Capture the cell that displays the provided text and extract its [X, Y] central coordinate. 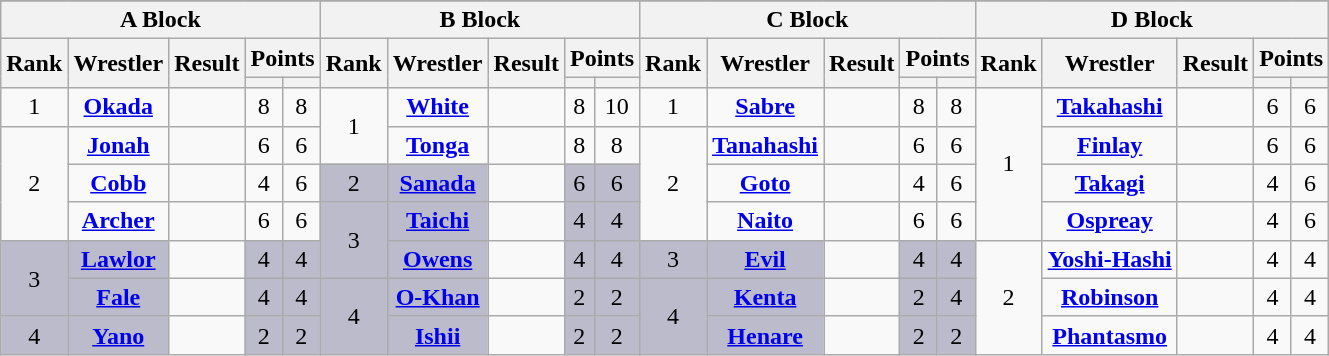
Ishii [438, 335]
White [438, 107]
Jonah [118, 145]
Robinson [1110, 297]
Taichi [438, 221]
Henare [766, 335]
Cobb [118, 183]
Sabre [766, 107]
10 [616, 107]
Lawlor [118, 259]
Ospreay [1110, 221]
Kenta [766, 297]
Naito [766, 221]
Takahashi [1110, 107]
Evil [766, 259]
Phantasmo [1110, 335]
Takagi [1110, 183]
Goto [766, 183]
C Block [808, 20]
A Block [160, 20]
Finlay [1110, 145]
Fale [118, 297]
Sanada [438, 183]
Tanahashi [766, 145]
Yano [118, 335]
D Block [1152, 20]
B Block [480, 20]
Okada [118, 107]
Archer [118, 221]
Owens [438, 259]
Tonga [438, 145]
Yoshi-Hashi [1110, 259]
O-Khan [438, 297]
